Extract the (x, y) coordinate from the center of the cell holding the provided text.  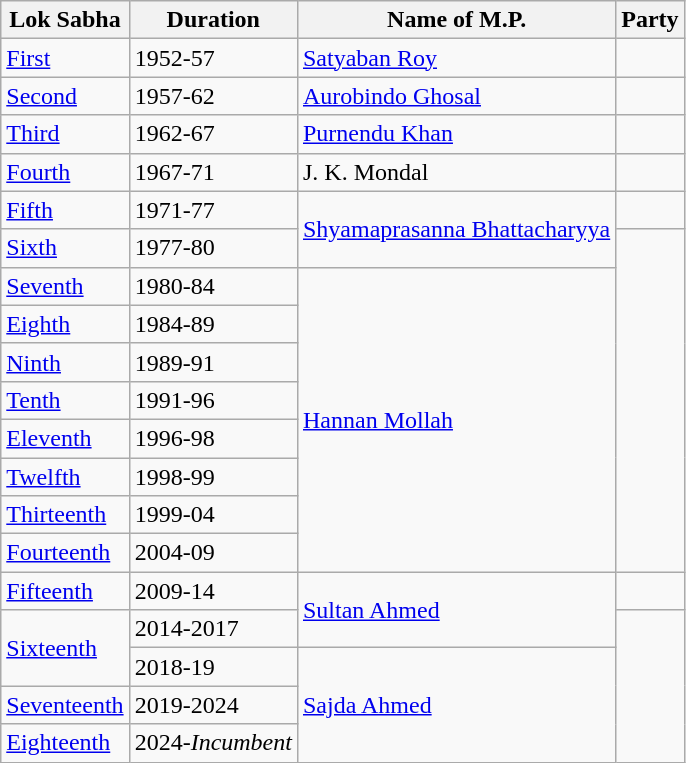
Twelfth (65, 477)
1996-98 (213, 438)
Seventh (65, 286)
2009-14 (213, 591)
Eleventh (65, 438)
1977-80 (213, 248)
1980-84 (213, 286)
1989-91 (213, 362)
Lok Sabha (65, 20)
Hannan Mollah (456, 419)
Name of M.P. (456, 20)
2019-2024 (213, 705)
1957-62 (213, 96)
Eighth (65, 324)
2014-2017 (213, 629)
First (65, 58)
Sixth (65, 248)
1998-99 (213, 477)
Aurobindo Ghosal (456, 96)
2004-09 (213, 553)
1999-04 (213, 515)
Tenth (65, 400)
Thirteenth (65, 515)
Sixteenth (65, 648)
Purnendu Khan (456, 134)
2024-Incumbent (213, 743)
1984-89 (213, 324)
Fifteenth (65, 591)
Fourteenth (65, 553)
Sultan Ahmed (456, 610)
Third (65, 134)
Party (650, 20)
Fifth (65, 210)
1991-96 (213, 400)
Satyaban Roy (456, 58)
Duration (213, 20)
Sajda Ahmed (456, 705)
Ninth (65, 362)
1952-57 (213, 58)
J. K. Mondal (456, 172)
1971-77 (213, 210)
1967-71 (213, 172)
2018-19 (213, 667)
Fourth (65, 172)
Seventeenth (65, 705)
Second (65, 96)
Eighteenth (65, 743)
Shyamaprasanna Bhattacharyya (456, 229)
1962-67 (213, 134)
